Extract the (x, y) coordinate from the center of the cell holding the provided text.  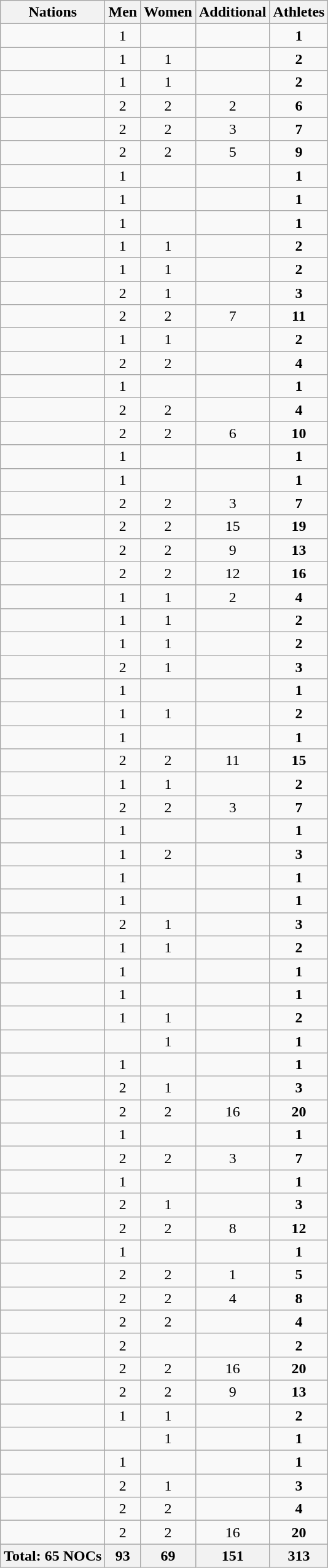
Women (168, 12)
151 (232, 1556)
Men (123, 12)
10 (299, 433)
93 (123, 1556)
Total: 65 NOCs (53, 1556)
Nations (53, 12)
19 (299, 527)
Additional (232, 12)
313 (299, 1556)
Athletes (299, 12)
69 (168, 1556)
